Extract the (x, y) coordinate from the center of the cell holding the provided text.  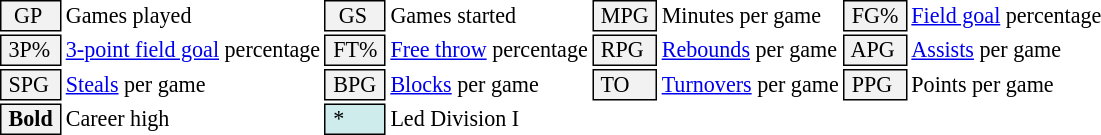
Steals per game (192, 85)
Games played (192, 16)
GS (356, 16)
3P% (30, 50)
RPG (624, 50)
Free throw percentage (489, 50)
GP (30, 16)
APG (875, 50)
Rebounds per game (750, 50)
SPG (30, 85)
Blocks per game (489, 85)
Games started (489, 16)
PPG (875, 85)
Turnovers per game (750, 85)
BPG (356, 85)
FG% (875, 16)
MPG (624, 16)
Minutes per game (750, 16)
3-point field goal percentage (192, 50)
TO (624, 85)
FT% (356, 50)
